Find where the given text appears and provide that cell's center as (X, Y) coordinate. 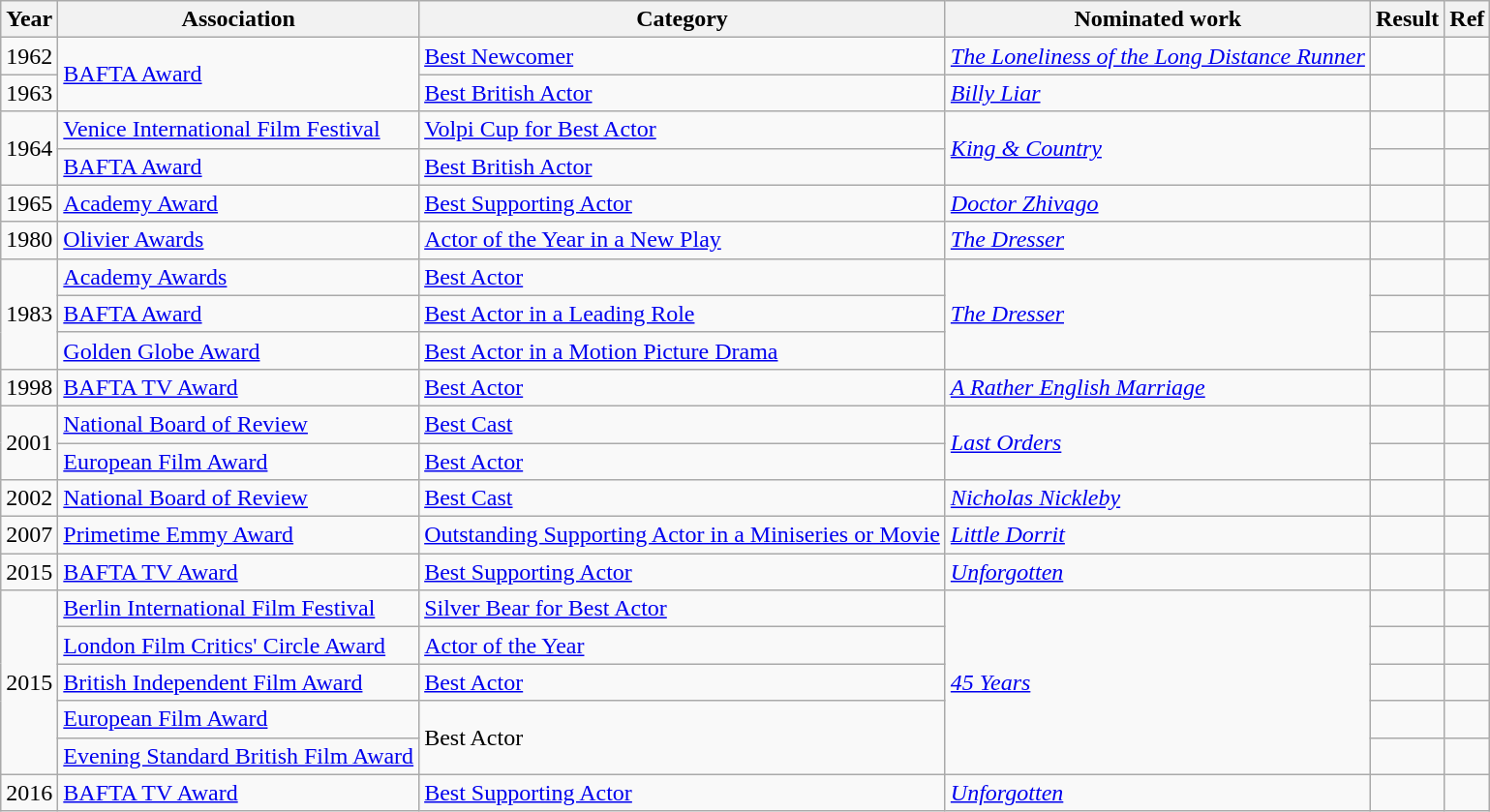
Evening Standard British Film Award (238, 756)
British Independent Film Award (238, 682)
2016 (29, 793)
Silver Bear for Best Actor (683, 609)
45 Years (1158, 682)
Actor of the Year in a New Play (683, 240)
Nicholas Nickleby (1158, 498)
Little Dorrit (1158, 535)
Billy Liar (1158, 93)
Academy Awards (238, 277)
Last Orders (1158, 442)
Result (1407, 19)
1983 (29, 314)
King & Country (1158, 148)
Venice International Film Festival (238, 130)
2007 (29, 535)
Ref (1468, 19)
2001 (29, 442)
1980 (29, 240)
Best Actor in a Motion Picture Drama (683, 350)
Academy Award (238, 203)
1998 (29, 387)
Association (238, 19)
2002 (29, 498)
1964 (29, 148)
Doctor Zhivago (1158, 203)
Actor of the Year (683, 646)
The Loneliness of the Long Distance Runner (1158, 56)
Year (29, 19)
Best Newcomer (683, 56)
Outstanding Supporting Actor in a Miniseries or Movie (683, 535)
1963 (29, 93)
London Film Critics' Circle Award (238, 646)
1965 (29, 203)
Primetime Emmy Award (238, 535)
Nominated work (1158, 19)
Volpi Cup for Best Actor (683, 130)
Berlin International Film Festival (238, 609)
A Rather English Marriage (1158, 387)
Golden Globe Award (238, 350)
Best Actor in a Leading Role (683, 314)
Olivier Awards (238, 240)
1962 (29, 56)
Category (683, 19)
